Capture the cell that displays the provided text and extract its (x, y) central coordinate. 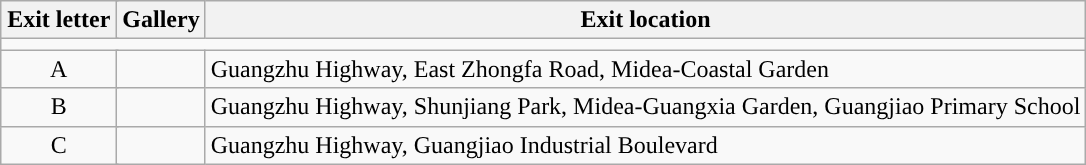
Guangzhu Highway, Shunjiang Park, Midea-Guangxia Garden, Guangjiao Primary School (646, 107)
B (59, 107)
Guangzhu Highway, Guangjiao Industrial Boulevard (646, 145)
C (59, 145)
Exit letter (59, 20)
Guangzhu Highway, East Zhongfa Road, Midea-Coastal Garden (646, 69)
Exit location (646, 20)
A (59, 69)
Gallery (161, 20)
